Locate the cell with the specified text and output its [X, Y] center coordinate. 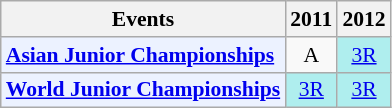
Events [143, 19]
A [311, 55]
Asian Junior Championships [143, 55]
World Junior Championships [143, 90]
2011 [311, 19]
2012 [364, 19]
